For the text-containing cell, return its midpoint in (X, Y) coordinate format. 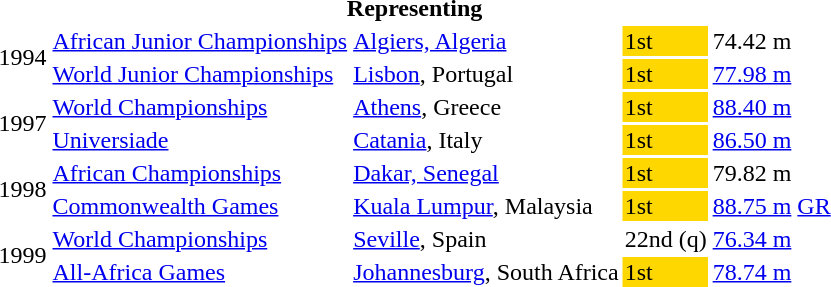
All-Africa Games (200, 272)
Kuala Lumpur, Malaysia (486, 206)
Commonwealth Games (200, 206)
Johannesburg, South Africa (486, 272)
Algiers, Algeria (486, 41)
Athens, Greece (486, 107)
Dakar, Senegal (486, 173)
Seville, Spain (486, 239)
African Championships (200, 173)
Lisbon, Portugal (486, 74)
Catania, Italy (486, 140)
African Junior Championships (200, 41)
22nd (q) (666, 239)
Universiade (200, 140)
World Junior Championships (200, 74)
